Capture the cell that displays the provided text and extract its [x, y] central coordinate. 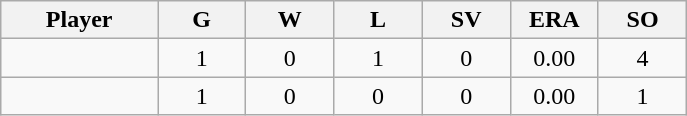
L [378, 20]
4 [642, 58]
G [202, 20]
SV [466, 20]
Player [80, 20]
ERA [554, 20]
SO [642, 20]
W [290, 20]
